Return (x, y) of the center of cell containing provided text 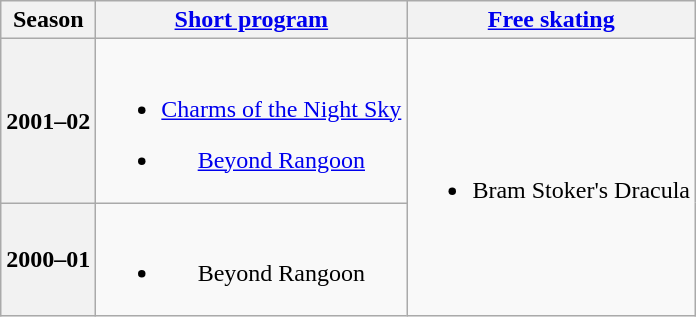
Season (48, 20)
2000–01 (48, 260)
Free skating (552, 20)
Charms of the Night Sky Beyond Rangoon (252, 121)
Beyond Rangoon (252, 260)
Short program (252, 20)
Bram Stoker's Dracula (552, 178)
2001–02 (48, 121)
